From the cell containing the given text, extract its center point as [x, y] coordinate. 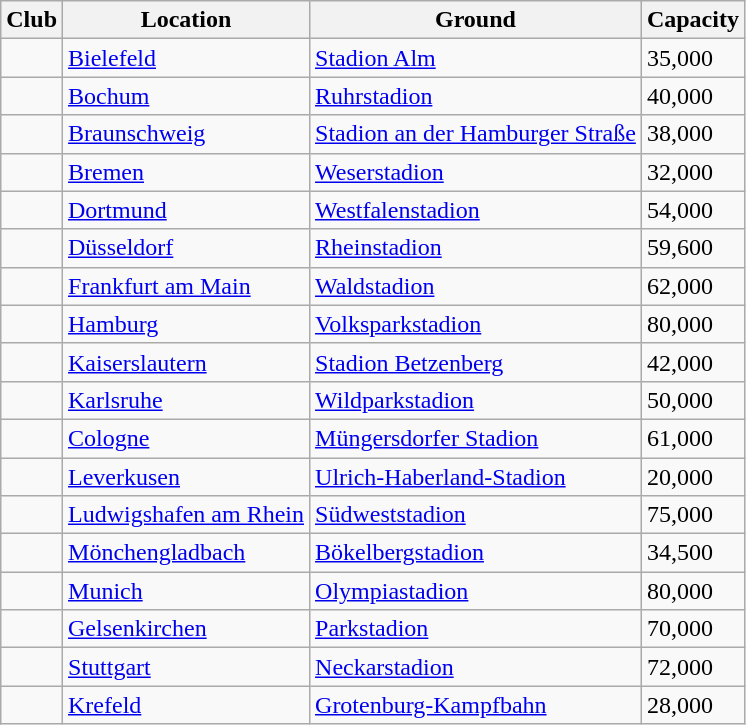
Wildparkstadion [476, 400]
Club [32, 20]
Mönchengladbach [186, 553]
Frankfurt am Main [186, 286]
Location [186, 20]
Capacity [692, 20]
Hamburg [186, 324]
Bökelbergstadion [476, 553]
Olympiastadion [476, 591]
50,000 [692, 400]
Müngersdorfer Stadion [476, 438]
28,000 [692, 705]
Stadion an der Hamburger Straße [476, 134]
Bielefeld [186, 58]
70,000 [692, 629]
38,000 [692, 134]
54,000 [692, 210]
Ludwigshafen am Rhein [186, 515]
75,000 [692, 515]
Leverkusen [186, 477]
Parkstadion [476, 629]
Stadion Alm [476, 58]
Ruhrstadion [476, 96]
72,000 [692, 667]
61,000 [692, 438]
Karlsruhe [186, 400]
Stuttgart [186, 667]
Cologne [186, 438]
35,000 [692, 58]
Volksparkstadion [476, 324]
Westfalenstadion [476, 210]
Munich [186, 591]
Neckarstadion [476, 667]
Ulrich-Haberland-Stadion [476, 477]
42,000 [692, 362]
Krefeld [186, 705]
Bremen [186, 172]
Waldstadion [476, 286]
32,000 [692, 172]
Kaiserslautern [186, 362]
Rheinstadion [476, 248]
Düsseldorf [186, 248]
34,500 [692, 553]
59,600 [692, 248]
20,000 [692, 477]
Weserstadion [476, 172]
Dortmund [186, 210]
62,000 [692, 286]
Braunschweig [186, 134]
40,000 [692, 96]
Ground [476, 20]
Grotenburg-Kampfbahn [476, 705]
Stadion Betzenberg [476, 362]
Gelsenkirchen [186, 629]
Südweststadion [476, 515]
Bochum [186, 96]
